Identify which cell holds the provided text, then report its [X, Y] central coordinate. 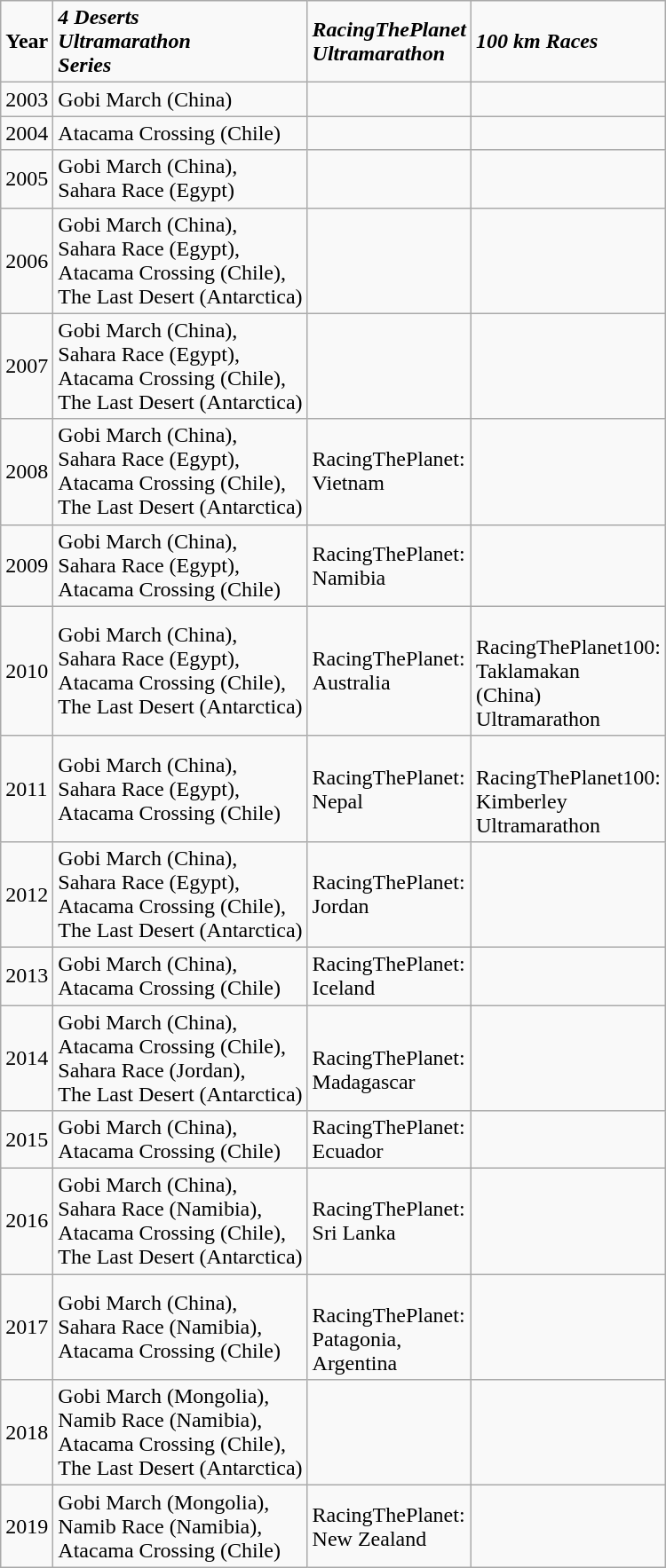
2016 [27, 1221]
RacingThePlanet:Iceland [389, 976]
RacingThePlanet:Madagascar [389, 1058]
2009 [27, 565]
2018 [27, 1432]
Gobi March (China),Sahara Race (Namibia),Atacama Crossing (Chile),The Last Desert (Antarctica) [180, 1221]
RacingThePlanet:Jordan [389, 894]
RacingThePlanet100:Taklamakan(China)Ultramarathon [568, 671]
Year [27, 42]
Gobi March (China),Atacama Crossing (Chile),Sahara Race (Jordan),The Last Desert (Antarctica) [180, 1058]
2007 [27, 366]
2005 [27, 179]
Gobi March (Mongolia),Namib Race (Namibia),Atacama Crossing (Chile) [180, 1526]
RacingThePlanet:Nepal [389, 788]
Gobi March (China),Sahara Race (Namibia),Atacama Crossing (Chile) [180, 1328]
Gobi March (China),Sahara Race (Egypt) [180, 179]
RacingThePlanet100:KimberleyUltramarathon [568, 788]
2008 [27, 472]
Gobi March (China) [180, 99]
2014 [27, 1058]
Gobi March (Mongolia),Namib Race (Namibia),Atacama Crossing (Chile),The Last Desert (Antarctica) [180, 1432]
2004 [27, 133]
2013 [27, 976]
RacingThePlanet:Australia [389, 671]
100 km Races [568, 42]
2012 [27, 894]
2019 [27, 1526]
Atacama Crossing (Chile) [180, 133]
RacingThePlanet:Vietnam [389, 472]
RacingThePlanet:Patagonia,Argentina [389, 1328]
RacingThePlanet:New Zealand [389, 1526]
2010 [27, 671]
RacingThePlanet:Ecuador [389, 1139]
2003 [27, 99]
2011 [27, 788]
RacingThePlanetUltramarathon [389, 42]
RacingThePlanet:Sri Lanka [389, 1221]
2006 [27, 261]
2017 [27, 1328]
2015 [27, 1139]
RacingThePlanet:Namibia [389, 565]
4 DesertsUltramarathonSeries [180, 42]
